For the text-containing cell, return its midpoint in (x, y) coordinate format. 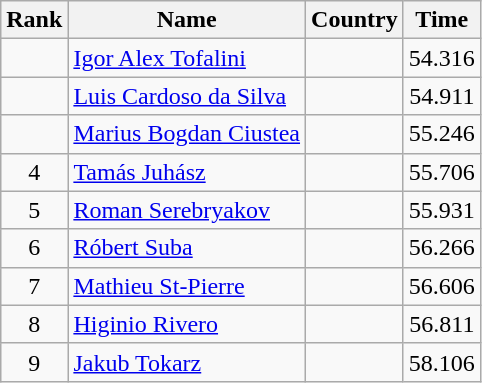
Country (355, 20)
Luis Cardoso da Silva (187, 96)
5 (34, 210)
Róbert Suba (187, 248)
4 (34, 172)
Igor Alex Tofalini (187, 58)
Name (187, 20)
55.706 (442, 172)
Tamás Juhász (187, 172)
6 (34, 248)
56.811 (442, 324)
55.246 (442, 134)
Jakub Tokarz (187, 362)
8 (34, 324)
Marius Bogdan Ciustea (187, 134)
56.606 (442, 286)
Mathieu St-Pierre (187, 286)
56.266 (442, 248)
Roman Serebryakov (187, 210)
9 (34, 362)
Rank (34, 20)
58.106 (442, 362)
Time (442, 20)
54.316 (442, 58)
7 (34, 286)
Higinio Rivero (187, 324)
55.931 (442, 210)
54.911 (442, 96)
